From the cell containing the given text, extract its center point as [X, Y] coordinate. 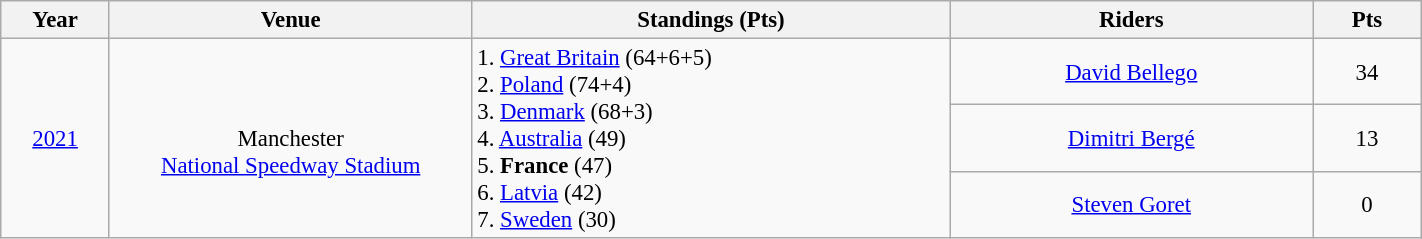
Riders [1132, 20]
Year [56, 20]
1. Great Britain (64+6+5)2. Poland (74+4)3. Denmark (68+3)4. Australia (49)5. France (47)6. Latvia (42)7. Sweden (30) [711, 139]
Dimitri Bergé [1132, 138]
0 [1368, 206]
Steven Goret [1132, 206]
13 [1368, 138]
Pts [1368, 20]
ManchesterNational Speedway Stadium [290, 139]
2021 [56, 139]
Standings (Pts) [711, 20]
Venue [290, 20]
34 [1368, 72]
David Bellego [1132, 72]
